For the text-containing cell, return its midpoint in (X, Y) coordinate format. 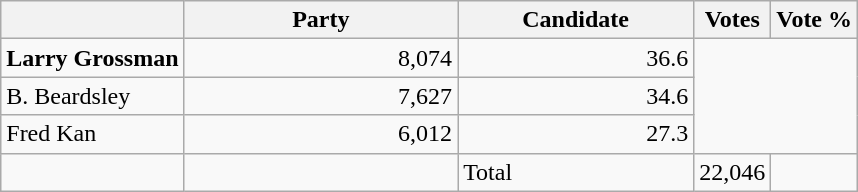
36.6 (576, 58)
Total (576, 172)
B. Beardsley (92, 96)
7,627 (321, 96)
Vote % (814, 20)
Candidate (576, 20)
Party (321, 20)
Larry Grossman (92, 58)
Votes (732, 20)
22,046 (732, 172)
34.6 (576, 96)
27.3 (576, 134)
Fred Kan (92, 134)
6,012 (321, 134)
8,074 (321, 58)
